Return [x, y] of the center of cell containing provided text 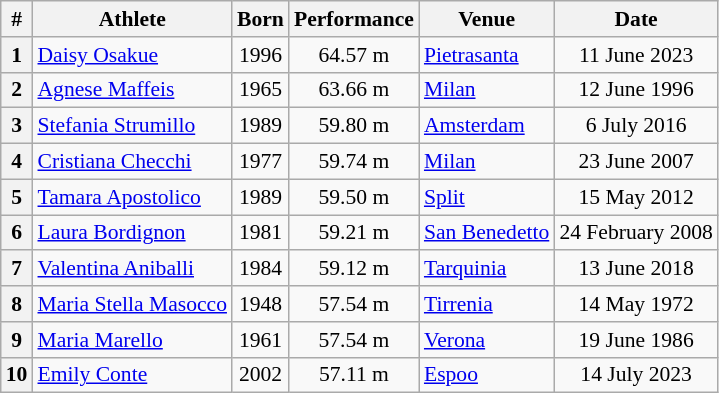
7 [17, 269]
6 [17, 233]
9 [17, 340]
Venue [486, 19]
Pietrasanta [486, 55]
1977 [260, 162]
1 [17, 55]
8 [17, 304]
4 [17, 162]
Emily Conte [132, 375]
1996 [260, 55]
64.57 m [354, 55]
14 July 2023 [636, 375]
Laura Bordignon [132, 233]
14 May 1972 [636, 304]
23 June 2007 [636, 162]
6 July 2016 [636, 126]
11 June 2023 [636, 55]
Maria Marello [132, 340]
59.12 m [354, 269]
Performance [354, 19]
3 [17, 126]
Cristiana Checchi [132, 162]
Born [260, 19]
1981 [260, 233]
2 [17, 90]
Maria Stella Masocco [132, 304]
19 June 1986 [636, 340]
1948 [260, 304]
1961 [260, 340]
Date [636, 19]
Athlete [132, 19]
Daisy Osakue [132, 55]
59.50 m [354, 197]
San Benedetto [486, 233]
12 June 1996 [636, 90]
Valentina Aniballi [132, 269]
Tirrenia [486, 304]
10 [17, 375]
Amsterdam [486, 126]
59.21 m [354, 233]
# [17, 19]
13 June 2018 [636, 269]
Tamara Apostolico [132, 197]
1984 [260, 269]
59.74 m [354, 162]
24 February 2008 [636, 233]
57.11 m [354, 375]
59.80 m [354, 126]
5 [17, 197]
Agnese Maffeis [132, 90]
15 May 2012 [636, 197]
Tarquinia [486, 269]
63.66 m [354, 90]
1965 [260, 90]
Verona [486, 340]
Stefania Strumillo [132, 126]
2002 [260, 375]
Espoo [486, 375]
Split [486, 197]
